Capture the cell that displays the provided text and extract its [x, y] central coordinate. 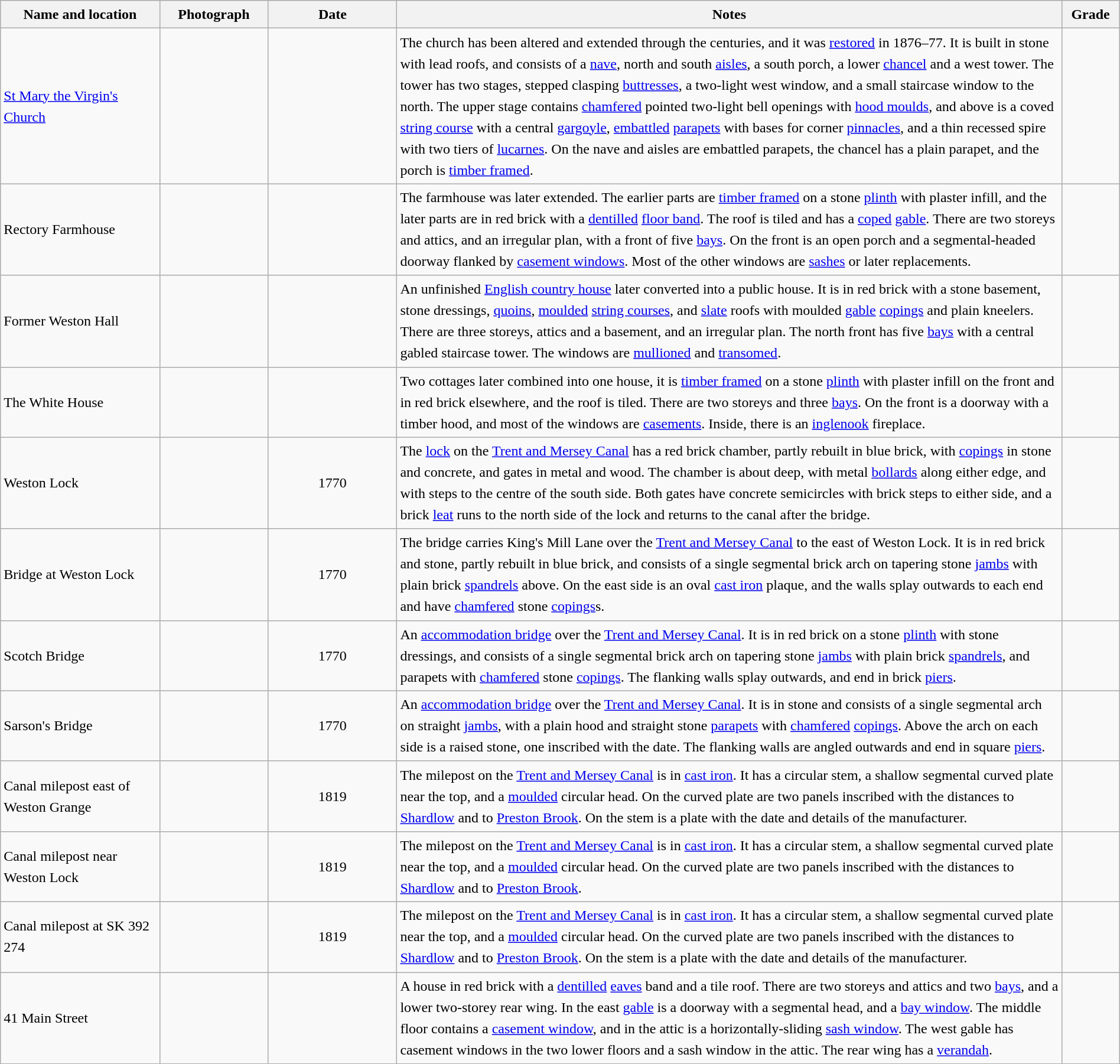
Weston Lock [80, 483]
Sarson's Bridge [80, 725]
Name and location [80, 14]
Bridge at Weston Lock [80, 574]
Canal milepost at SK 392 274 [80, 937]
St Mary the Virgin's Church [80, 106]
Scotch Bridge [80, 656]
Notes [729, 14]
The White House [80, 402]
Date [333, 14]
Rectory Farmhouse [80, 229]
41 Main Street [80, 1019]
Canal milepost east of Weston Grange [80, 796]
Canal milepost near Weston Lock [80, 866]
Grade [1090, 14]
Former Weston Hall [80, 321]
Photograph [214, 14]
